Return the (X, Y) coordinate for the center point of the cell that contains the specified text.  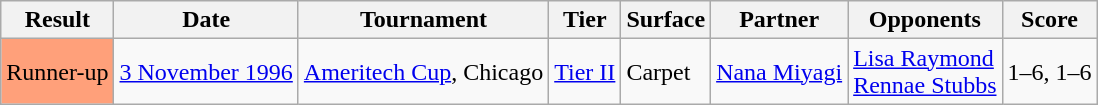
Score (1050, 20)
Ameritech Cup, Chicago (423, 72)
Carpet (666, 72)
3 November 1996 (206, 72)
Nana Miyagi (780, 72)
Surface (666, 20)
Lisa Raymond Rennae Stubbs (925, 72)
1–6, 1–6 (1050, 72)
Runner-up (58, 72)
Tournament (423, 20)
Tier (585, 20)
Result (58, 20)
Tier II (585, 72)
Partner (780, 20)
Opponents (925, 20)
Date (206, 20)
